Identify which cell holds the provided text, then report its [x, y] central coordinate. 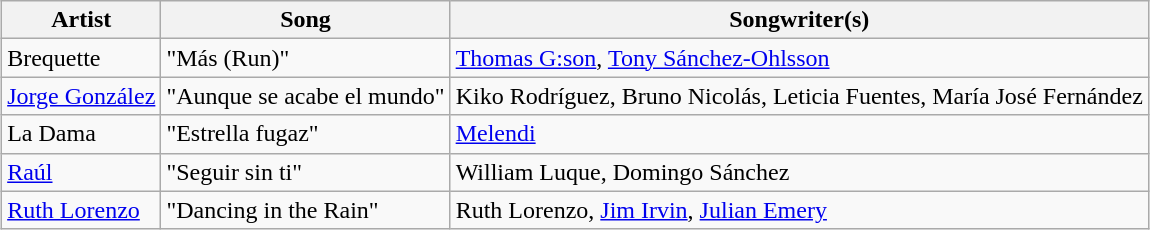
"Estrella fugaz" [306, 134]
Brequette [82, 58]
"Dancing in the Rain" [306, 210]
"Más (Run)" [306, 58]
Raúl [82, 172]
Jorge González [82, 96]
"Seguir sin ti" [306, 172]
Artist [82, 20]
Kiko Rodríguez, Bruno Nicolás, Leticia Fuentes, María José Fernández [799, 96]
La Dama [82, 134]
Thomas G:son, Tony Sánchez-Ohlsson [799, 58]
Songwriter(s) [799, 20]
Ruth Lorenzo [82, 210]
Song [306, 20]
Melendi [799, 134]
"Aunque se acabe el mundo" [306, 96]
Ruth Lorenzo, Jim Irvin, Julian Emery [799, 210]
William Luque, Domingo Sánchez [799, 172]
